Extract the (X, Y) coordinate from the center of the cell holding the provided text.  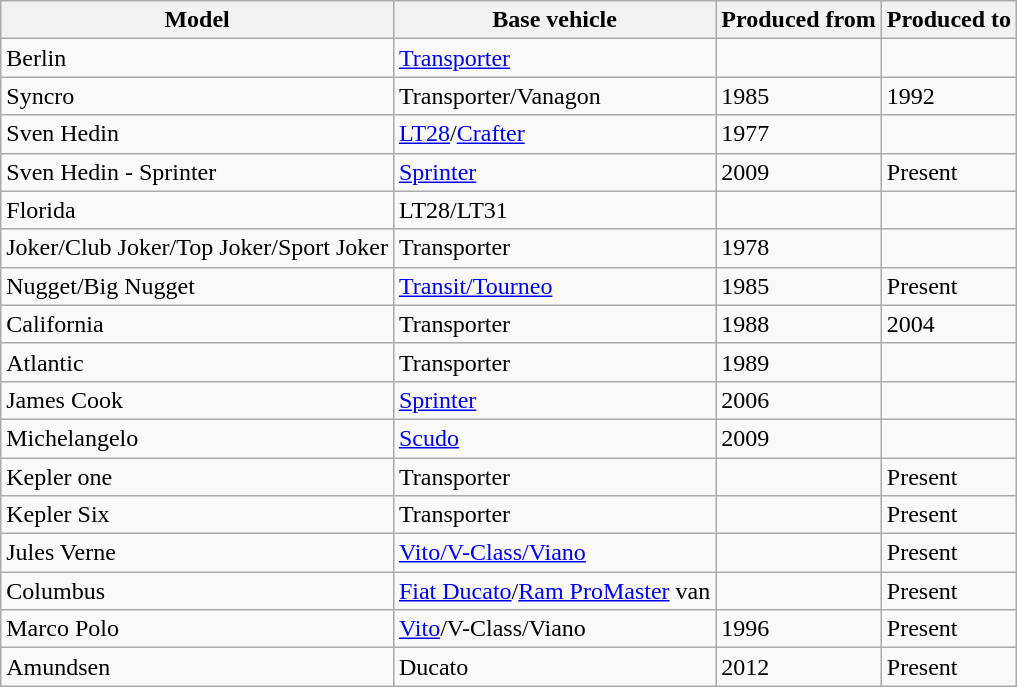
Joker/Club Joker/Top Joker/Sport Joker (198, 248)
Ducato (554, 667)
Columbus (198, 591)
1996 (798, 629)
1989 (798, 362)
1977 (798, 134)
1978 (798, 248)
LT28/Crafter (554, 134)
2006 (798, 400)
Syncro (198, 96)
Scudo (554, 438)
1988 (798, 324)
Kepler Six (198, 515)
Base vehicle (554, 20)
Model (198, 20)
LT28/LT31 (554, 210)
1992 (948, 96)
Sven Hedin (198, 134)
2012 (798, 667)
Kepler one (198, 477)
James Cook (198, 400)
2004 (948, 324)
Jules Verne (198, 553)
Produced to (948, 20)
Michelangelo (198, 438)
Amundsen (198, 667)
Berlin (198, 58)
Sven Hedin - Sprinter (198, 172)
California (198, 324)
Transit/Tourneo (554, 286)
Produced from (798, 20)
Marco Polo (198, 629)
Transporter/Vanagon (554, 96)
Fiat Ducato/Ram ProMaster van (554, 591)
Atlantic (198, 362)
Florida (198, 210)
Nugget/Big Nugget (198, 286)
